Scan for the cell matching the given text and deliver its (X, Y) coordinate at center. 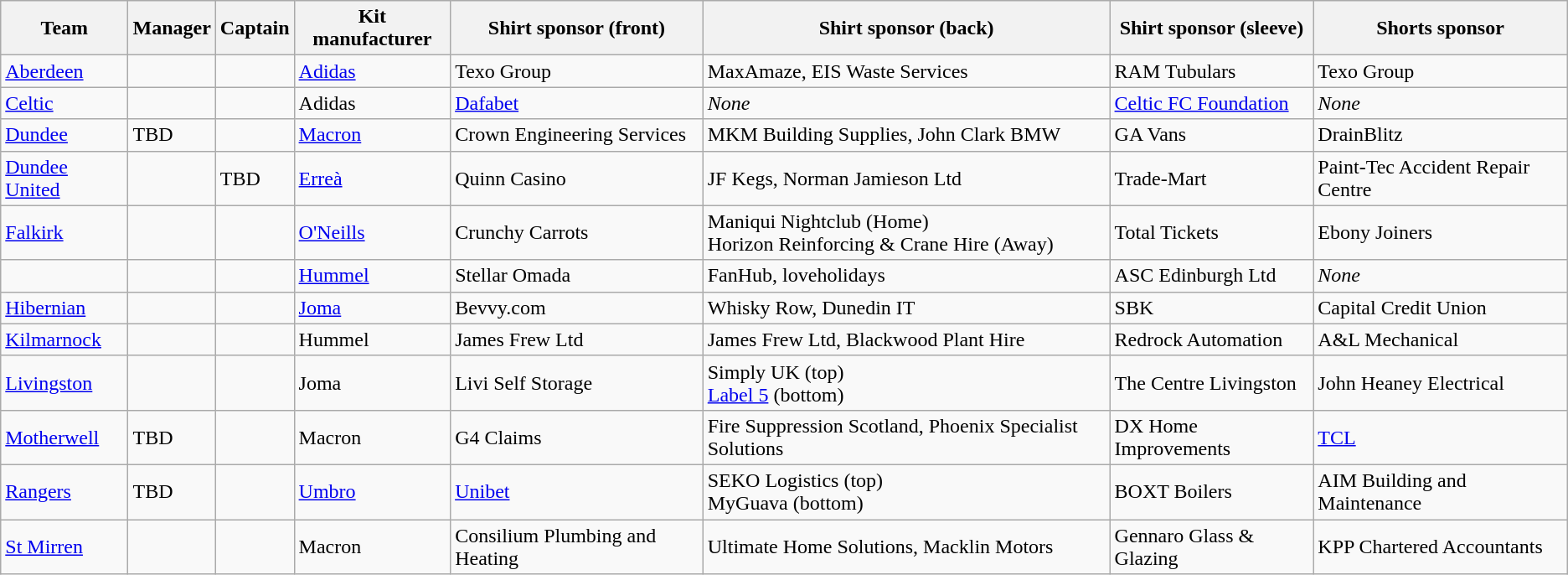
Falkirk (64, 233)
Captain (255, 28)
DrainBlitz (1441, 135)
Erreà (372, 178)
Ebony Joiners (1441, 233)
Shirt sponsor (sleeve) (1211, 28)
GA Vans (1211, 135)
Capital Credit Union (1441, 308)
Umbro (372, 491)
Consilium Plumbing and Heating (577, 547)
Kit manufacturer (372, 28)
AIM Building and Maintenance (1441, 491)
Celtic (64, 103)
Livingston (64, 382)
TCL (1441, 438)
Maniqui Nightclub (Home)Horizon Reinforcing & Crane Hire (Away) (906, 233)
BOXT Boilers (1211, 491)
MaxAmaze, EIS Waste Services (906, 71)
Dundee United (64, 178)
Celtic FC Foundation (1211, 103)
Whisky Row, Dunedin IT (906, 308)
Ultimate Home Solutions, Macklin Motors (906, 547)
Crunchy Carrots (577, 233)
Total Tickets (1211, 233)
St Mirren (64, 547)
John Heaney Electrical (1441, 382)
Kilmarnock (64, 339)
Shorts sponsor (1441, 28)
Livi Self Storage (577, 382)
Shirt sponsor (back) (906, 28)
Crown Engineering Services (577, 135)
Redrock Automation (1211, 339)
Dundee (64, 135)
Aberdeen (64, 71)
James Frew Ltd, Blackwood Plant Hire (906, 339)
A&L Mechanical (1441, 339)
Manager (172, 28)
ASC Edinburgh Ltd (1211, 276)
Stellar Omada (577, 276)
O'Neills (372, 233)
Simply UK (top)Label 5 (bottom) (906, 382)
Paint-Tec Accident Repair Centre (1441, 178)
The Centre Livingston (1211, 382)
Dafabet (577, 103)
Hibernian (64, 308)
James Frew Ltd (577, 339)
FanHub, loveholidays (906, 276)
SBK (1211, 308)
Quinn Casino (577, 178)
Bevvy.com (577, 308)
Team (64, 28)
Unibet (577, 491)
Shirt sponsor (front) (577, 28)
Gennaro Glass & Glazing (1211, 547)
Motherwell (64, 438)
Fire Suppression Scotland, Phoenix Specialist Solutions (906, 438)
DX Home Improvements (1211, 438)
RAM Tubulars (1211, 71)
SEKO Logistics (top)MyGuava (bottom) (906, 491)
KPP Chartered Accountants (1441, 547)
MKM Building Supplies, John Clark BMW (906, 135)
Trade-Mart (1211, 178)
JF Kegs, Norman Jamieson Ltd (906, 178)
Rangers (64, 491)
G4 Claims (577, 438)
